Provide the [x, y] coordinate of the cell's center where the given text is located.  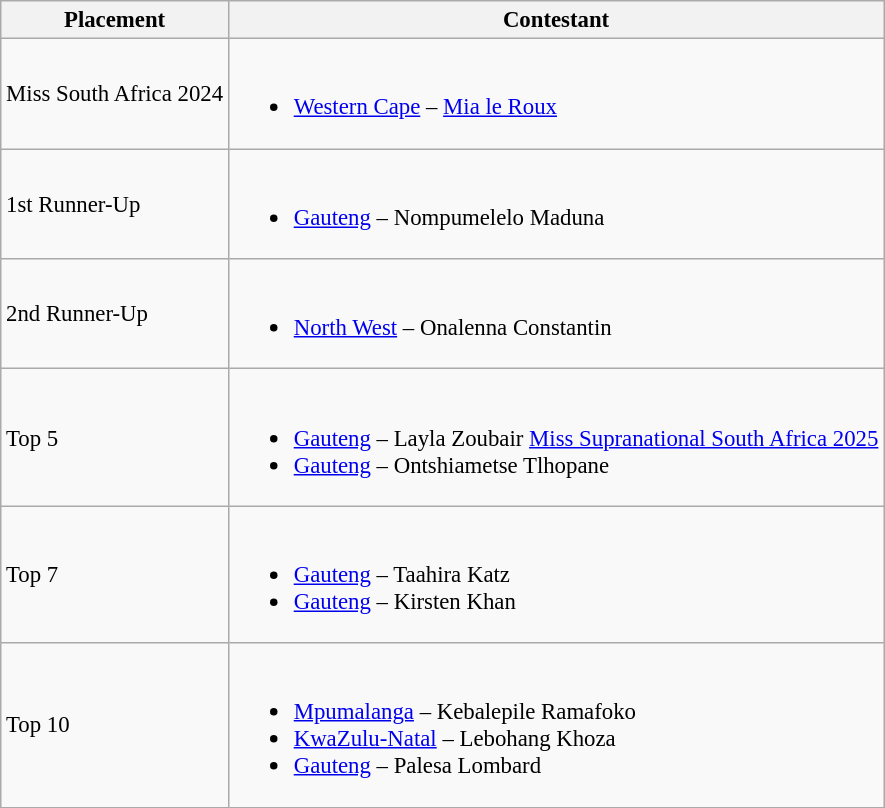
Miss South Africa 2024 [115, 94]
Gauteng – Nompumelelo Maduna [556, 204]
Mpumalanga – Kebalepile RamafokoKwaZulu-Natal – Lebohang KhozaGauteng – Palesa Lombard [556, 725]
1st Runner-Up [115, 204]
Top 7 [115, 574]
2nd Runner-Up [115, 314]
Contestant [556, 20]
Top 10 [115, 725]
Gauteng – Layla Zoubair Miss Supranational South Africa 2025Gauteng – Ontshiametse Tlhopane [556, 438]
North West – Onalenna Constantin [556, 314]
Top 5 [115, 438]
Western Cape – Mia le Roux [556, 94]
Gauteng – Taahira KatzGauteng – Kirsten Khan [556, 574]
Placement [115, 20]
